Locate the cell with the specified text and output its [X, Y] center coordinate. 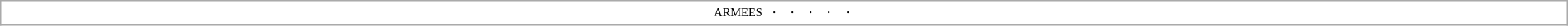
ARMEES ・ ・ ・ ・ ・ [784, 13]
